Determine the (x, y) coordinate at the center of the cell enclosing the given text.  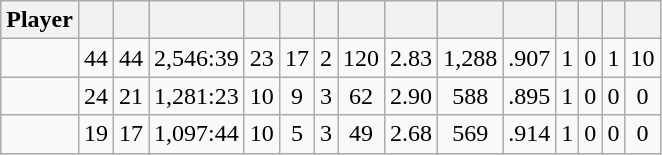
1,288 (470, 58)
2.68 (412, 134)
1,281:23 (197, 96)
.914 (530, 134)
2.90 (412, 96)
23 (262, 58)
2,546:39 (197, 58)
.907 (530, 58)
Player (40, 20)
.895 (530, 96)
588 (470, 96)
5 (296, 134)
569 (470, 134)
24 (96, 96)
120 (362, 58)
2 (326, 58)
21 (132, 96)
49 (362, 134)
19 (96, 134)
2.83 (412, 58)
62 (362, 96)
1,097:44 (197, 134)
9 (296, 96)
